For the text-containing cell, return its midpoint in (x, y) coordinate format. 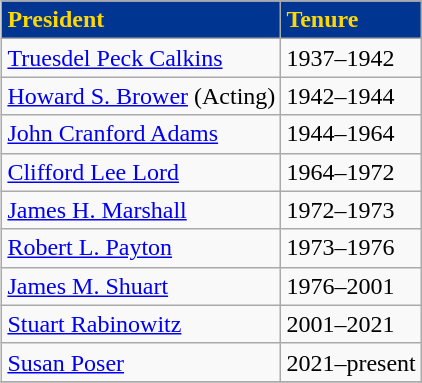
President (142, 20)
James H. Marshall (142, 210)
1964–1972 (351, 172)
James M. Shuart (142, 286)
Tenure (351, 20)
John Cranford Adams (142, 134)
2001–2021 (351, 324)
1937–1942 (351, 58)
Clifford Lee Lord (142, 172)
1976–2001 (351, 286)
2021–present (351, 362)
Howard S. Brower (Acting) (142, 96)
Susan Poser (142, 362)
1942–1944 (351, 96)
1973–1976 (351, 248)
1944–1964 (351, 134)
Truesdel Peck Calkins (142, 58)
Robert L. Payton (142, 248)
1972–1973 (351, 210)
Stuart Rabinowitz (142, 324)
